Provide the [X, Y] coordinate of the cell's center where the given text is located.  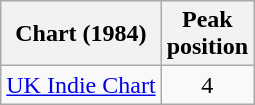
UK Indie Chart [81, 85]
Peakposition [207, 34]
Chart (1984) [81, 34]
4 [207, 85]
